Provide the (x, y) coordinate of the cell's center where the given text is located.  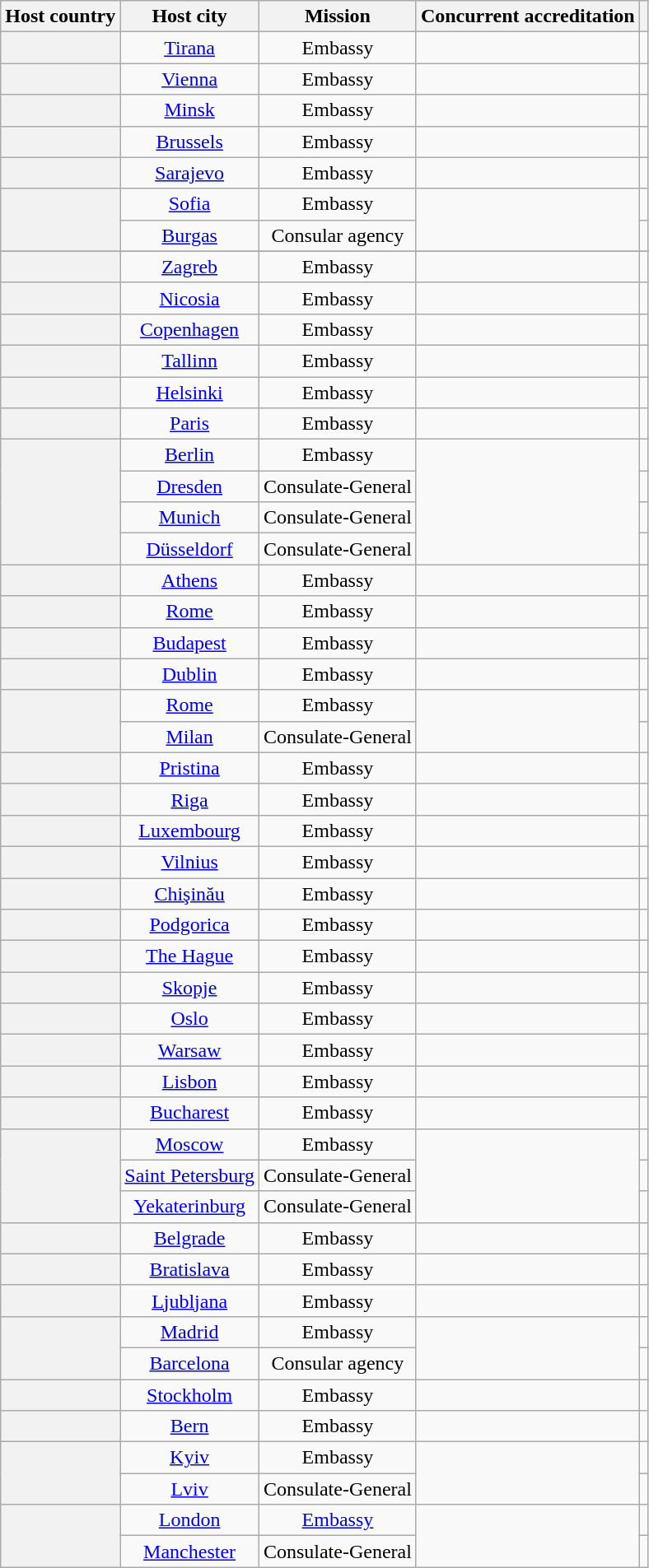
Ljubljana (189, 1300)
Sarajevo (189, 173)
The Hague (189, 956)
Lviv (189, 1489)
Podgorica (189, 925)
Bratislava (189, 1269)
Tirana (189, 48)
Oslo (189, 1019)
Bern (189, 1426)
Minsk (189, 110)
Saint Petersburg (189, 1175)
Luxembourg (189, 831)
Helsinki (189, 393)
Athens (189, 580)
Warsaw (189, 1050)
Copenhagen (189, 329)
London (189, 1520)
Mission (338, 16)
Concurrent accreditation (527, 16)
Munich (189, 518)
Düsseldorf (189, 549)
Paris (189, 424)
Berlin (189, 455)
Yekaterinburg (189, 1207)
Barcelona (189, 1363)
Vienna (189, 79)
Belgrade (189, 1238)
Manchester (189, 1552)
Pristina (189, 768)
Chişinău (189, 893)
Skopje (189, 988)
Budapest (189, 643)
Lisbon (189, 1082)
Nicosia (189, 298)
Dublin (189, 674)
Zagreb (189, 267)
Bucharest (189, 1113)
Tallinn (189, 361)
Moscow (189, 1144)
Kyiv (189, 1458)
Dresden (189, 486)
Milan (189, 737)
Riga (189, 799)
Stockholm (189, 1395)
Burgas (189, 235)
Sofia (189, 204)
Brussels (189, 142)
Host city (189, 16)
Host country (61, 16)
Madrid (189, 1332)
Vilnius (189, 862)
